Search for the cell housing the specified text and yield its [x, y] center coordinate. 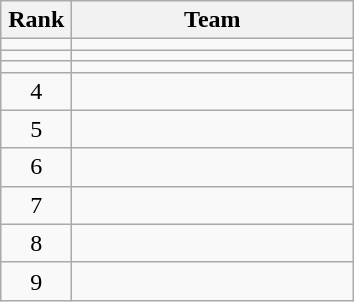
4 [36, 91]
6 [36, 167]
5 [36, 129]
Team [212, 20]
7 [36, 205]
9 [36, 281]
Rank [36, 20]
8 [36, 243]
